For the text-containing cell, return its midpoint in (x, y) coordinate format. 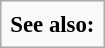
See also: (52, 24)
